For the text-containing cell, return its midpoint in [X, Y] coordinate format. 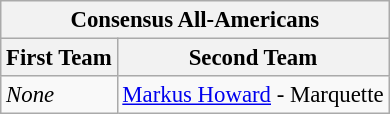
Markus Howard - Marquette [253, 95]
Second Team [253, 58]
First Team [59, 58]
None [59, 95]
Consensus All-Americans [195, 20]
